Provide the [x, y] coordinate of the cell's center where the given text is located.  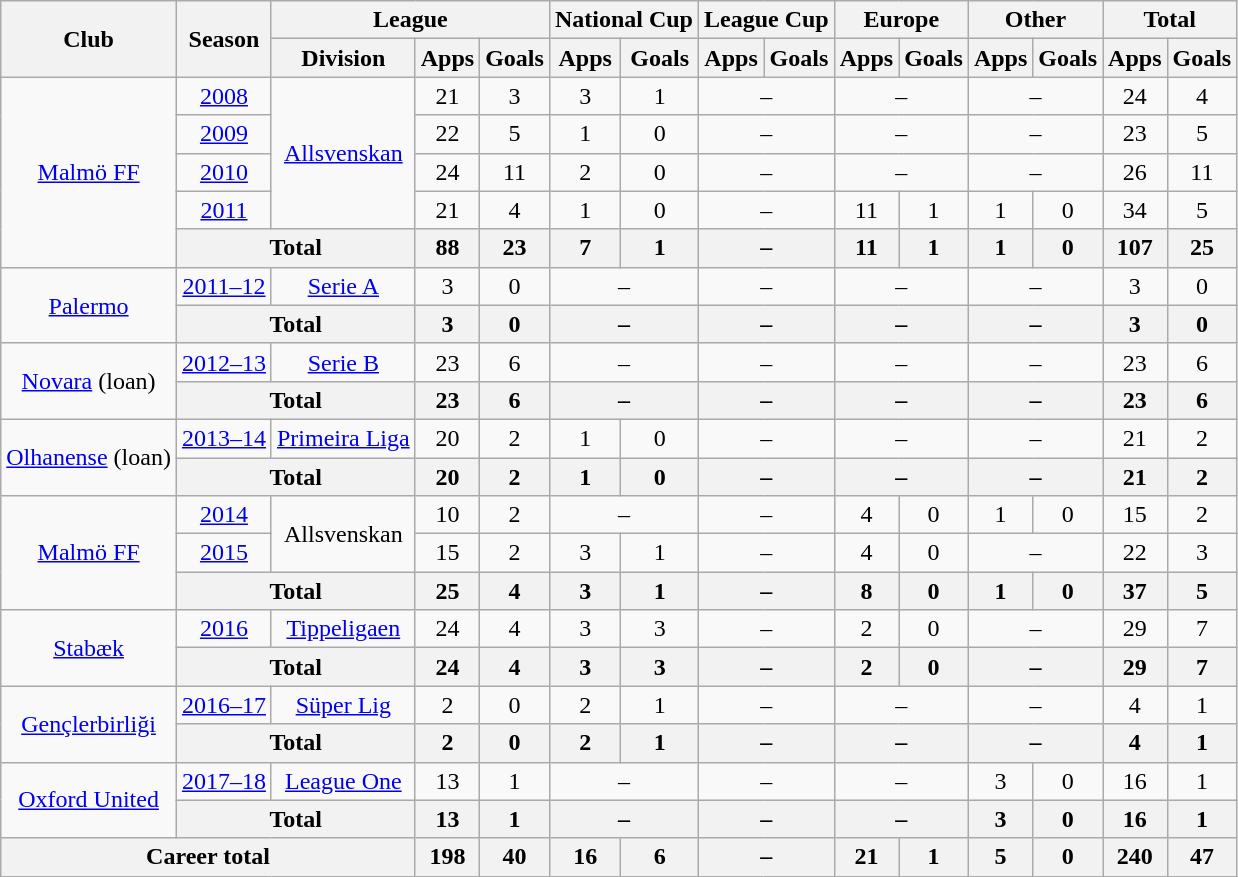
2013–14 [224, 438]
8 [866, 591]
34 [1135, 210]
League [410, 20]
2009 [224, 134]
2015 [224, 553]
Süper Lig [343, 705]
107 [1135, 248]
2016 [224, 629]
League Cup [766, 20]
2011–12 [224, 286]
2010 [224, 172]
47 [1202, 857]
Oxford United [89, 800]
Stabæk [89, 648]
Gençlerbirliği [89, 724]
198 [447, 857]
Serie B [343, 362]
2008 [224, 96]
League One [343, 781]
37 [1135, 591]
240 [1135, 857]
Club [89, 39]
Serie A [343, 286]
2017–18 [224, 781]
Season [224, 39]
Tippeligaen [343, 629]
Olhanense (loan) [89, 457]
Division [343, 58]
National Cup [624, 20]
2016–17 [224, 705]
Palermo [89, 305]
40 [515, 857]
2014 [224, 515]
Career total [208, 857]
10 [447, 515]
26 [1135, 172]
2012–13 [224, 362]
Other [1035, 20]
Novara (loan) [89, 381]
2011 [224, 210]
88 [447, 248]
Primeira Liga [343, 438]
Europe [901, 20]
